Capture the cell that displays the provided text and extract its (x, y) central coordinate. 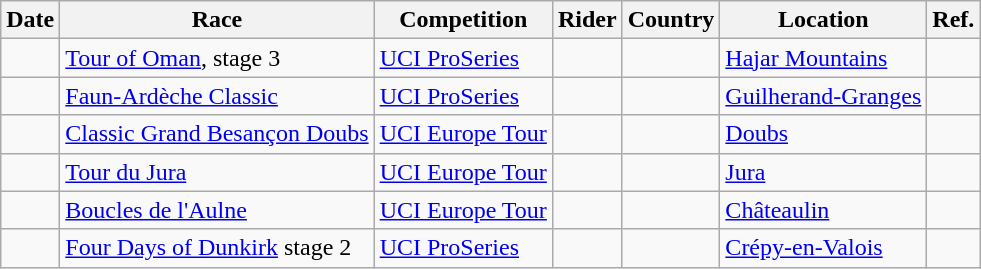
Guilherand-Granges (824, 96)
Tour of Oman, stage 3 (217, 58)
Boucles de l'Aulne (217, 210)
Four Days of Dunkirk stage 2 (217, 248)
Country (671, 20)
Crépy-en-Valois (824, 248)
Doubs (824, 134)
Rider (587, 20)
Tour du Jura (217, 172)
Hajar Mountains (824, 58)
Jura (824, 172)
Competition (463, 20)
Location (824, 20)
Date (30, 20)
Châteaulin (824, 210)
Faun-Ardèche Classic (217, 96)
Classic Grand Besançon Doubs (217, 134)
Race (217, 20)
Ref. (954, 20)
